Determine the [x, y] coordinate at the center of the cell enclosing the given text.  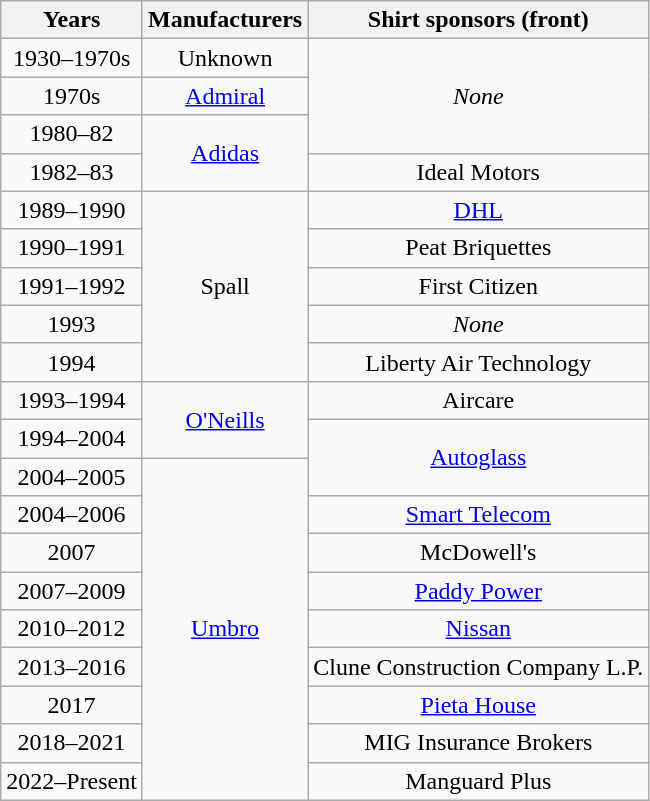
DHL [478, 210]
Paddy Power [478, 591]
Shirt sponsors (front) [478, 20]
Aircare [478, 400]
1989–1990 [72, 210]
1994–2004 [72, 438]
Pieta House [478, 705]
First Citizen [478, 286]
1930–1970s [72, 58]
Smart Telecom [478, 515]
1994 [72, 362]
1990–1991 [72, 248]
1993 [72, 324]
2010–2012 [72, 629]
1980–82 [72, 134]
Umbro [224, 630]
Years [72, 20]
2017 [72, 705]
1991–1992 [72, 286]
Peat Briquettes [478, 248]
1970s [72, 96]
O'Neills [224, 419]
Liberty Air Technology [478, 362]
1982–83 [72, 172]
Admiral [224, 96]
Adidas [224, 153]
McDowell's [478, 553]
2007–2009 [72, 591]
Clune Construction Company L.P. [478, 667]
Autoglass [478, 457]
Unknown [224, 58]
1993–1994 [72, 400]
Ideal Motors [478, 172]
Manguard Plus [478, 781]
Manufacturers [224, 20]
2004–2006 [72, 515]
2022–Present [72, 781]
2018–2021 [72, 743]
Nissan [478, 629]
Spall [224, 286]
2013–2016 [72, 667]
MIG Insurance Brokers [478, 743]
2007 [72, 553]
2004–2005 [72, 477]
